Locate the cell with the specified text and output its (x, y) center coordinate. 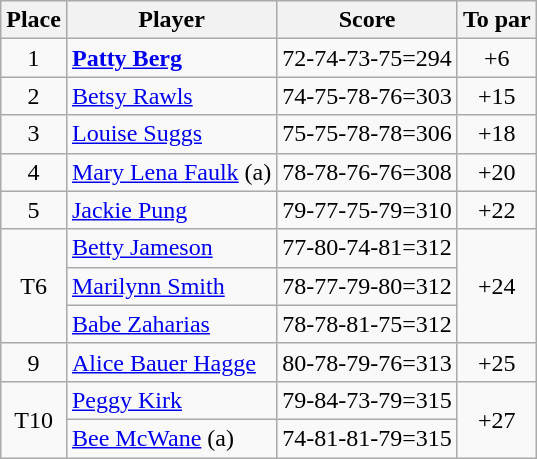
+24 (496, 286)
74-75-78-76=303 (368, 96)
Alice Bauer Hagge (171, 362)
+15 (496, 96)
Mary Lena Faulk (a) (171, 172)
Marilynn Smith (171, 286)
Betty Jameson (171, 248)
1 (34, 58)
+6 (496, 58)
Betsy Rawls (171, 96)
Peggy Kirk (171, 400)
80-78-79-76=313 (368, 362)
Score (368, 20)
+22 (496, 210)
79-77-75-79=310 (368, 210)
Place (34, 20)
78-78-76-76=308 (368, 172)
3 (34, 134)
Bee McWane (a) (171, 438)
2 (34, 96)
Babe Zaharias (171, 324)
75-75-78-78=306 (368, 134)
9 (34, 362)
Louise Suggs (171, 134)
Patty Berg (171, 58)
+20 (496, 172)
+27 (496, 419)
79-84-73-79=315 (368, 400)
78-78-81-75=312 (368, 324)
T10 (34, 419)
72-74-73-75=294 (368, 58)
+25 (496, 362)
Jackie Pung (171, 210)
T6 (34, 286)
74-81-81-79=315 (368, 438)
To par (496, 20)
5 (34, 210)
77-80-74-81=312 (368, 248)
Player (171, 20)
4 (34, 172)
+18 (496, 134)
78-77-79-80=312 (368, 286)
